Determine the (X, Y) coordinate at the center of the cell enclosing the given text.  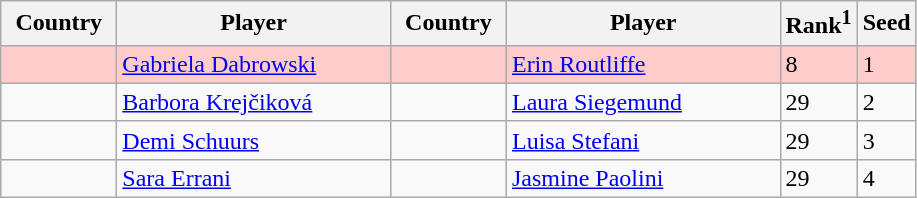
Erin Routliffe (643, 64)
Sara Errani (254, 178)
Jasmine Paolini (643, 178)
Gabriela Dabrowski (254, 64)
Barbora Krejčiková (254, 102)
4 (886, 178)
3 (886, 140)
Rank1 (818, 24)
1 (886, 64)
2 (886, 102)
Luisa Stefani (643, 140)
Laura Siegemund (643, 102)
8 (818, 64)
Demi Schuurs (254, 140)
Seed (886, 24)
